Identify which cell holds the provided text, then report its (X, Y) central coordinate. 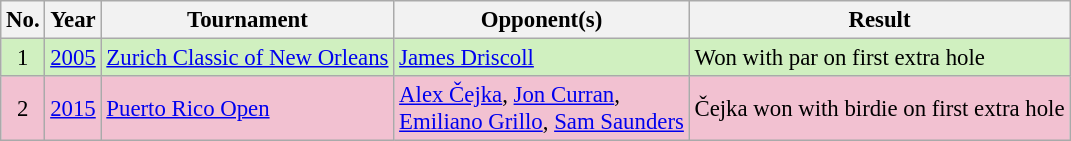
1 (23, 58)
Alex Čejka, Jon Curran, Emiliano Grillo, Sam Saunders (542, 108)
2005 (73, 58)
Opponent(s) (542, 20)
2 (23, 108)
No. (23, 20)
2015 (73, 108)
Tournament (248, 20)
Čejka won with birdie on first extra hole (880, 108)
Zurich Classic of New Orleans (248, 58)
Result (880, 20)
Puerto Rico Open (248, 108)
Won with par on first extra hole (880, 58)
James Driscoll (542, 58)
Year (73, 20)
